Detect which cell encompasses the target text, then output its [x, y] center coordinate. 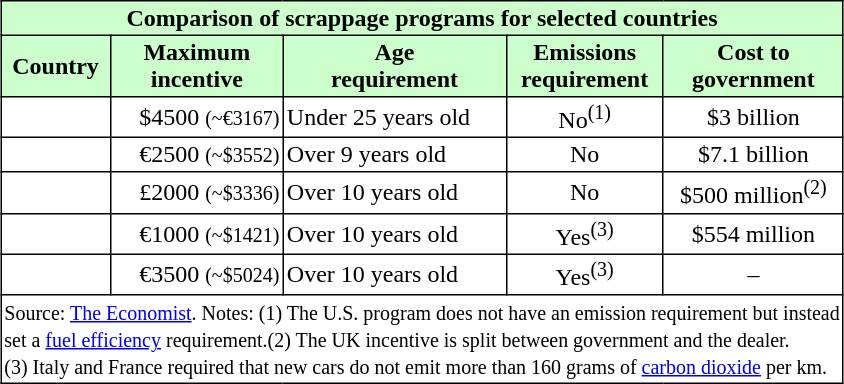
Comparison of scrappage programs for selected countries [422, 18]
$554 million [753, 234]
Under 25 years old [394, 118]
€3500 (~$5024) [197, 274]
€2500 (~$3552) [197, 155]
$7.1 billion [753, 155]
Agerequirement [394, 66]
– [753, 274]
$3 billion [753, 118]
Country [56, 66]
€1000 (~$1421) [197, 234]
Over 9 years old [394, 155]
Emissionsrequirement [584, 66]
Maximumincentive [197, 66]
£2000 (~$3336) [197, 192]
$4500 (~€3167) [197, 118]
$500 million(2) [753, 192]
Cost to government [753, 66]
No(1) [584, 118]
